Determine the (X, Y) coordinate at the center of the cell enclosing the given text.  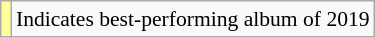
Indicates best-performing album of 2019 (193, 19)
